Find where the given text appears and provide that cell's center as (X, Y) coordinate. 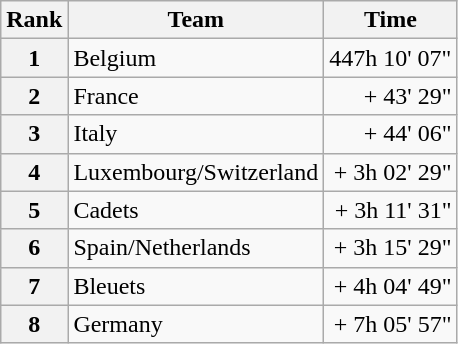
Spain/Netherlands (196, 248)
Rank (34, 20)
+ 4h 04' 49" (390, 286)
5 (34, 210)
+ 44' 06" (390, 134)
8 (34, 324)
447h 10' 07" (390, 58)
Germany (196, 324)
Luxembourg/Switzerland (196, 172)
1 (34, 58)
Time (390, 20)
Team (196, 20)
+ 3h 02' 29" (390, 172)
6 (34, 248)
3 (34, 134)
+ 43' 29" (390, 96)
+ 7h 05' 57" (390, 324)
+ 3h 11' 31" (390, 210)
Italy (196, 134)
+ 3h 15' 29" (390, 248)
7 (34, 286)
Bleuets (196, 286)
France (196, 96)
Cadets (196, 210)
2 (34, 96)
Belgium (196, 58)
4 (34, 172)
